Determine the [x, y] coordinate at the center of the cell enclosing the given text.  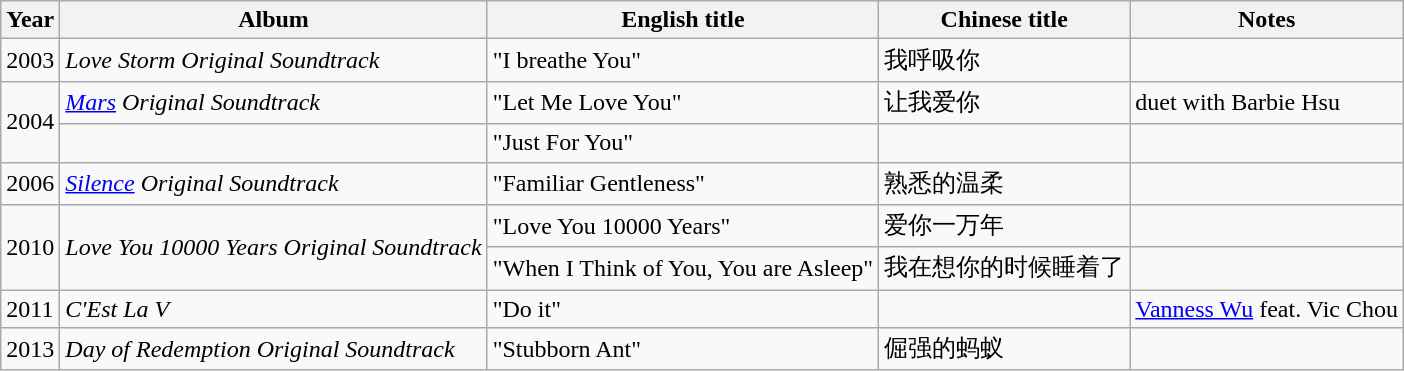
Album [274, 20]
Silence Original Soundtrack [274, 184]
Love You 10000 Years Original Soundtrack [274, 248]
"Just For You" [683, 143]
"Love You 10000 Years" [683, 226]
C'Est La V [274, 309]
Mars Original Soundtrack [274, 102]
我在想你的时候睡着了 [1004, 268]
2011 [30, 309]
Year [30, 20]
2004 [30, 122]
"Do it" [683, 309]
Vanness Wu feat. Vic Chou [1267, 309]
2006 [30, 184]
Chinese title [1004, 20]
让我爱你 [1004, 102]
"Let Me Love You" [683, 102]
"I breathe You" [683, 60]
"Stubborn Ant" [683, 350]
Notes [1267, 20]
"Familiar Gentleness" [683, 184]
English title [683, 20]
我呼吸你 [1004, 60]
2010 [30, 248]
Day of Redemption Original Soundtrack [274, 350]
duet with Barbie Hsu [1267, 102]
倔强的蚂蚁 [1004, 350]
2003 [30, 60]
2013 [30, 350]
Love Storm Original Soundtrack [274, 60]
"When I Think of You, You are Asleep" [683, 268]
爱你一万年 [1004, 226]
熟悉的温柔 [1004, 184]
